Search for the cell housing the specified text and yield its [X, Y] center coordinate. 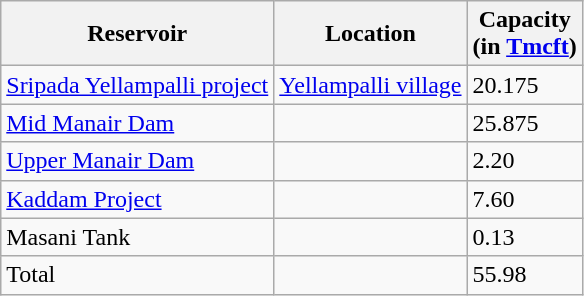
Location [370, 34]
7.60 [524, 199]
Reservoir [138, 34]
Total [138, 275]
Masani Tank [138, 237]
Sripada Yellampalli project [138, 85]
2.20 [524, 161]
25.875 [524, 123]
Mid Manair Dam [138, 123]
Upper Manair Dam [138, 161]
Yellampalli village [370, 85]
Kaddam Project [138, 199]
20.175 [524, 85]
55.98 [524, 275]
Capacity(in Tmcft) [524, 34]
0.13 [524, 237]
